For the text-containing cell, return its midpoint in (x, y) coordinate format. 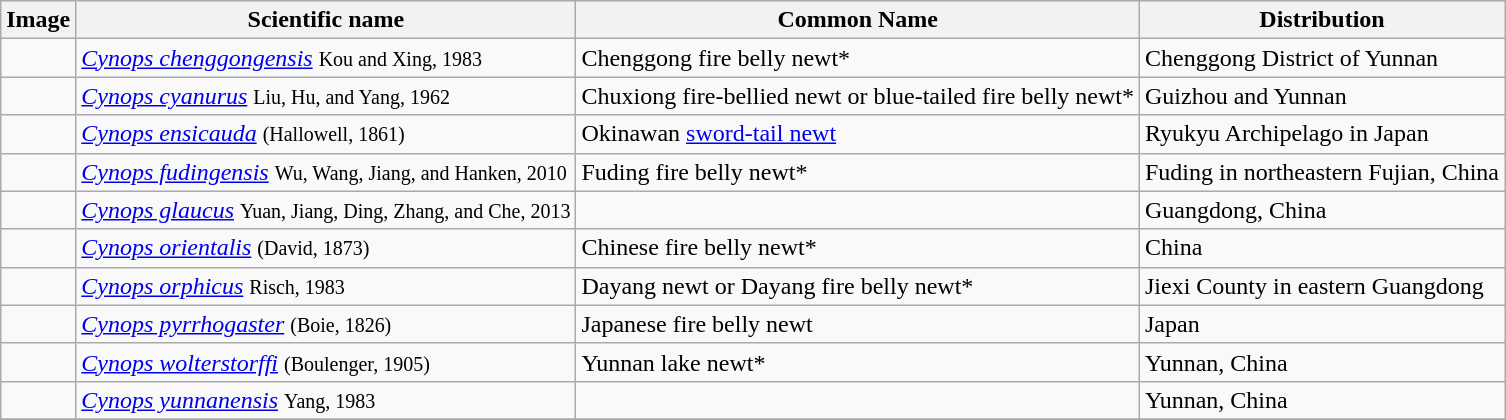
Distribution (1322, 20)
Japanese fire belly newt (858, 324)
Cynops glaucus Yuan, Jiang, Ding, Zhang, and Che, 2013 (326, 210)
Chenggong fire belly newt* (858, 58)
Cynops ensicauda (Hallowell, 1861) (326, 134)
Japan (1322, 324)
Common Name (858, 20)
Yunnan lake newt* (858, 362)
Cynops orphicus Risch, 1983 (326, 286)
Chenggong District of Yunnan (1322, 58)
Cynops orientalis (David, 1873) (326, 248)
China (1322, 248)
Chinese fire belly newt* (858, 248)
Cynops cyanurus Liu, Hu, and Yang, 1962 (326, 96)
Cynops fudingensis Wu, Wang, Jiang, and Hanken, 2010 (326, 172)
Jiexi County in eastern Guangdong (1322, 286)
Chuxiong fire-bellied newt or blue-tailed fire belly newt* (858, 96)
Cynops yunnanensis Yang, 1983 (326, 400)
Scientific name (326, 20)
Image (38, 20)
Ryukyu Archipelago in Japan (1322, 134)
Okinawan sword-tail newt (858, 134)
Guizhou and Yunnan (1322, 96)
Fuding fire belly newt* (858, 172)
Cynops chenggongensis Kou and Xing, 1983 (326, 58)
Cynops pyrrhogaster (Boie, 1826) (326, 324)
Cynops wolterstorffi (Boulenger, 1905) (326, 362)
Dayang newt or Dayang fire belly newt* (858, 286)
Guangdong, China (1322, 210)
Fuding in northeastern Fujian, China (1322, 172)
